Extract the [x, y] coordinate from the center of the cell holding the provided text.  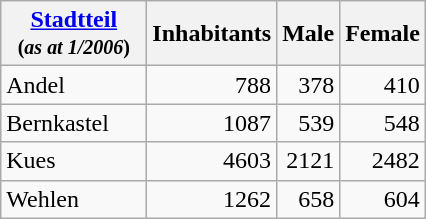
Male [308, 34]
4603 [212, 161]
Female [383, 34]
548 [383, 123]
410 [383, 85]
378 [308, 85]
2121 [308, 161]
1087 [212, 123]
Stadtteil(as at 1/2006) [74, 34]
539 [308, 123]
788 [212, 85]
2482 [383, 161]
Andel [74, 85]
Kues [74, 161]
1262 [212, 199]
Wehlen [74, 199]
Bernkastel [74, 123]
Inhabitants [212, 34]
604 [383, 199]
658 [308, 199]
